For the text-containing cell, return its midpoint in (X, Y) coordinate format. 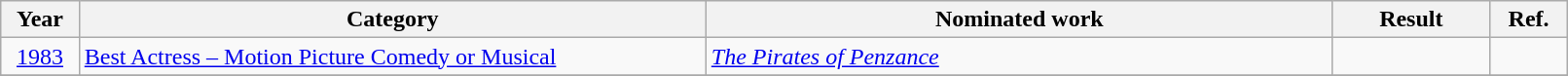
Nominated work (1019, 19)
Ref. (1528, 19)
Category (392, 19)
Best Actress – Motion Picture Comedy or Musical (392, 57)
1983 (40, 57)
Year (40, 19)
The Pirates of Penzance (1019, 57)
Result (1411, 19)
